Determine the [x, y] coordinate at the center of the cell enclosing the given text.  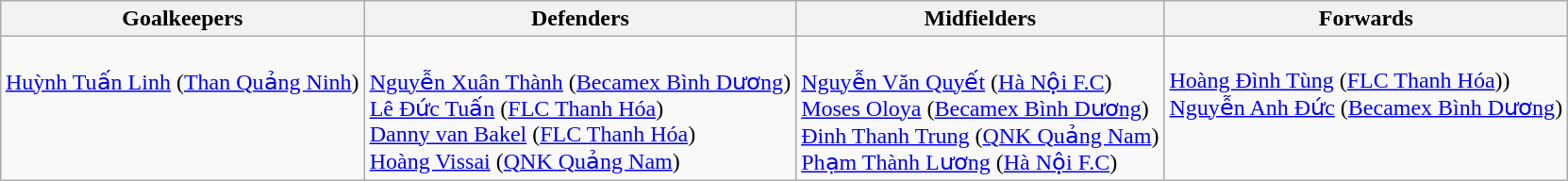
Hoàng Đình Tùng (FLC Thanh Hóa)) Nguyễn Anh Đức (Becamex Bình Dương) [1366, 108]
Huỳnh Tuấn Linh (Than Quảng Ninh) [182, 108]
Forwards [1366, 19]
Nguyễn Văn Quyết (Hà Nội F.C) Moses Oloya (Becamex Bình Dương) Đinh Thanh Trung (QNK Quảng Nam) Phạm Thành Lương (Hà Nội F.C) [980, 108]
Goalkeepers [182, 19]
Defenders [580, 19]
Midfielders [980, 19]
Nguyễn Xuân Thành (Becamex Bình Dương) Lê Đức Tuấn (FLC Thanh Hóa) Danny van Bakel (FLC Thanh Hóa) Hoàng Vissai (QNK Quảng Nam) [580, 108]
